For the text-containing cell, return its midpoint in (x, y) coordinate format. 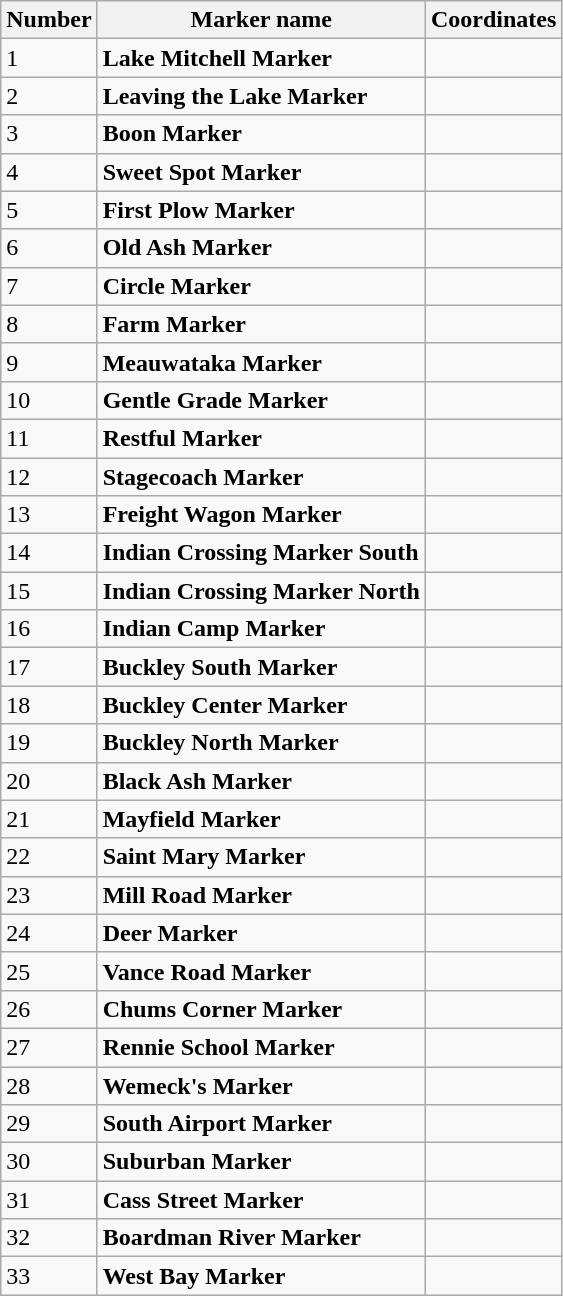
Indian Crossing Marker South (261, 553)
Freight Wagon Marker (261, 515)
32 (49, 1238)
8 (49, 324)
Coordinates (493, 20)
Leaving the Lake Marker (261, 96)
Chums Corner Marker (261, 1009)
Mill Road Marker (261, 895)
Lake Mitchell Marker (261, 58)
First Plow Marker (261, 210)
10 (49, 400)
South Airport Marker (261, 1124)
Buckley South Marker (261, 667)
19 (49, 743)
Buckley North Marker (261, 743)
27 (49, 1047)
Saint Mary Marker (261, 857)
9 (49, 362)
Farm Marker (261, 324)
30 (49, 1162)
Indian Camp Marker (261, 629)
Deer Marker (261, 933)
Marker name (261, 20)
7 (49, 286)
14 (49, 553)
Stagecoach Marker (261, 477)
2 (49, 96)
13 (49, 515)
Black Ash Marker (261, 781)
Boardman River Marker (261, 1238)
5 (49, 210)
18 (49, 705)
29 (49, 1124)
11 (49, 438)
33 (49, 1276)
23 (49, 895)
Suburban Marker (261, 1162)
6 (49, 248)
Old Ash Marker (261, 248)
28 (49, 1085)
26 (49, 1009)
Gentle Grade Marker (261, 400)
Number (49, 20)
16 (49, 629)
24 (49, 933)
20 (49, 781)
Meauwataka Marker (261, 362)
3 (49, 134)
17 (49, 667)
25 (49, 971)
22 (49, 857)
Boon Marker (261, 134)
West Bay Marker (261, 1276)
Circle Marker (261, 286)
Wemeck's Marker (261, 1085)
15 (49, 591)
Cass Street Marker (261, 1200)
Indian Crossing Marker North (261, 591)
4 (49, 172)
Vance Road Marker (261, 971)
Sweet Spot Marker (261, 172)
Mayfield Marker (261, 819)
31 (49, 1200)
21 (49, 819)
Rennie School Marker (261, 1047)
1 (49, 58)
Restful Marker (261, 438)
Buckley Center Marker (261, 705)
12 (49, 477)
